Return [x, y] of the center of cell containing provided text 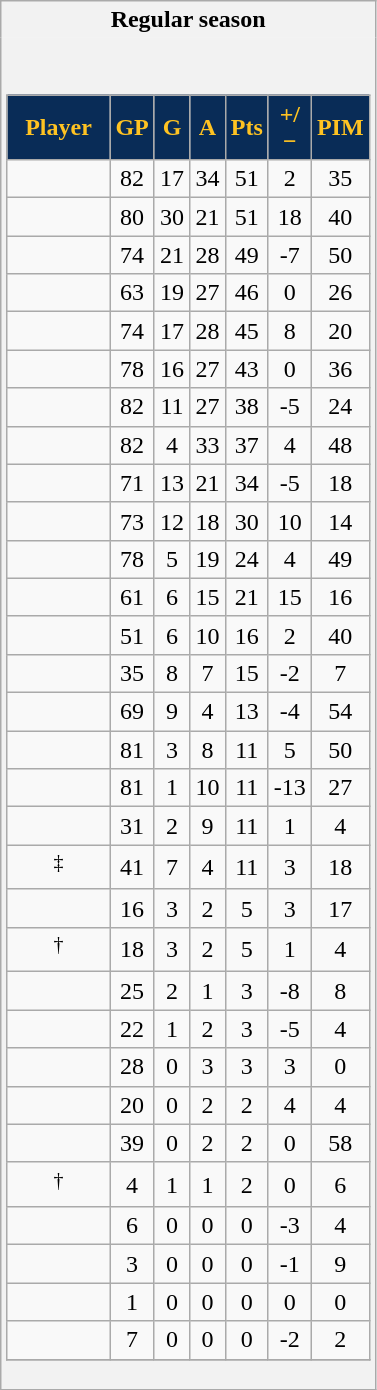
G [172, 128]
12 [172, 521]
46 [246, 293]
+/− [290, 128]
37 [246, 445]
80 [132, 217]
36 [340, 369]
61 [132, 597]
38 [246, 407]
14 [340, 521]
A [208, 128]
63 [132, 293]
-8 [290, 991]
69 [132, 712]
31 [132, 826]
45 [246, 331]
71 [132, 483]
PIM [340, 128]
25 [132, 991]
Player [58, 128]
-4 [290, 712]
58 [340, 1143]
26 [340, 293]
Pts [246, 128]
-1 [290, 1264]
43 [246, 369]
GP [132, 128]
-3 [290, 1226]
Regular season [188, 20]
48 [340, 445]
‡ [58, 868]
39 [132, 1143]
41 [132, 868]
33 [208, 445]
-13 [290, 788]
22 [132, 1029]
54 [340, 712]
73 [132, 521]
-7 [290, 255]
